Scan for the cell matching the given text and deliver its [x, y] coordinate at center. 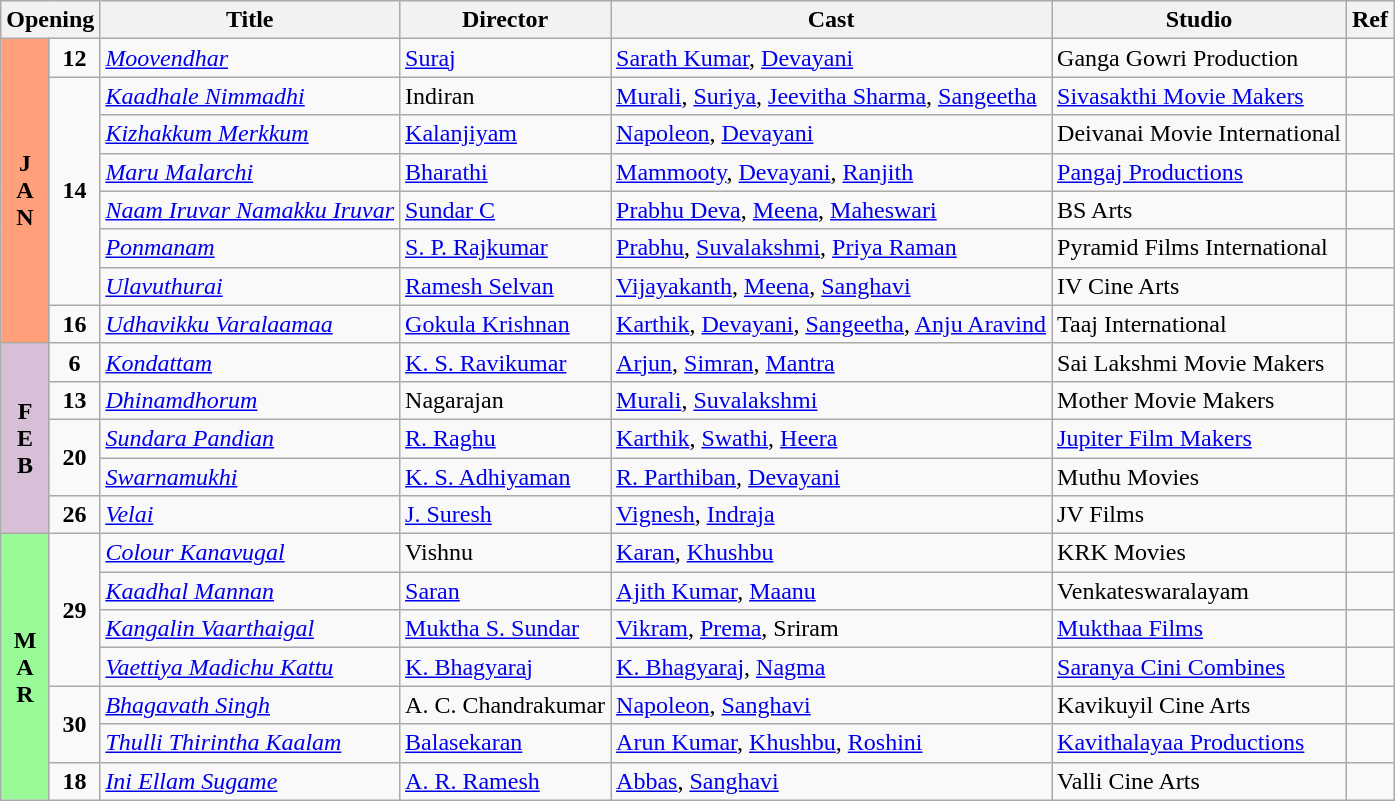
Kavithalayaa Productions [1200, 743]
Pyramid Films International [1200, 248]
18 [74, 781]
Kavikuyil Cine Arts [1200, 705]
BS Arts [1200, 210]
Colour Kanavugal [250, 553]
Mammooty, Devayani, Ranjith [832, 172]
Muthu Movies [1200, 477]
Karthik, Swathi, Heera [832, 438]
Director [506, 20]
K. Bhagyaraj [506, 667]
Sundara Pandian [250, 438]
Venkateswaralayam [1200, 591]
Vaettiya Madichu Kattu [250, 667]
Udhavikku Varalaamaa [250, 324]
Arun Kumar, Khushbu, Roshini [832, 743]
Swarnamukhi [250, 477]
Vishnu [506, 553]
Balasekaran [506, 743]
Thulli Thirintha Kaalam [250, 743]
Bhagavath Singh [250, 705]
Indiran [506, 96]
Studio [1200, 20]
Ref [1370, 20]
FEB [26, 438]
Ajith Kumar, Maanu [832, 591]
Sivasakthi Movie Makers [1200, 96]
KRK Movies [1200, 553]
Mukthaa Films [1200, 629]
14 [74, 191]
Ini Ellam Sugame [250, 781]
Opening [50, 20]
Valli Cine Arts [1200, 781]
Kalanjiyam [506, 134]
Kondattam [250, 362]
Vijayakanth, Meena, Sanghavi [832, 286]
Murali, Suriya, Jeevitha Sharma, Sangeetha [832, 96]
Kangalin Vaarthaigal [250, 629]
Dhinamdhorum [250, 400]
Abbas, Sanghavi [832, 781]
Kaadhal Mannan [250, 591]
Deivanai Movie International [1200, 134]
Sarath Kumar, Devayani [832, 58]
R. Parthiban, Devayani [832, 477]
S. P. Rajkumar [506, 248]
A. R. Ramesh [506, 781]
Bharathi [506, 172]
Napoleon, Sanghavi [832, 705]
R. Raghu [506, 438]
Cast [832, 20]
Saranya Cini Combines [1200, 667]
Murali, Suvalakshmi [832, 400]
Taaj International [1200, 324]
Kaadhale Nimmadhi [250, 96]
Ponmanam [250, 248]
12 [74, 58]
Napoleon, Devayani [832, 134]
30 [74, 724]
Mother Movie Makers [1200, 400]
Karan, Khushbu [832, 553]
Title [250, 20]
29 [74, 610]
Sundar C [506, 210]
Velai [250, 515]
Vikram, Prema, Sriram [832, 629]
Nagarajan [506, 400]
6 [74, 362]
Gokula Krishnan [506, 324]
16 [74, 324]
Saran [506, 591]
Prabhu, Suvalakshmi, Priya Raman [832, 248]
Kizhakkum Merkkum [250, 134]
JAN [26, 191]
Vignesh, Indraja [832, 515]
MAR [26, 667]
Muktha S. Sundar [506, 629]
Ganga Gowri Production [1200, 58]
J. Suresh [506, 515]
Karthik, Devayani, Sangeetha, Anju Aravind [832, 324]
Naam Iruvar Namakku Iruvar [250, 210]
Pangaj Productions [1200, 172]
Moovendhar [250, 58]
Ulavuthurai [250, 286]
K. Bhagyaraj, Nagma [832, 667]
Prabhu Deva, Meena, Maheswari [832, 210]
20 [74, 457]
13 [74, 400]
K. S. Ravikumar [506, 362]
JV Films [1200, 515]
Jupiter Film Makers [1200, 438]
Sai Lakshmi Movie Makers [1200, 362]
Arjun, Simran, Mantra [832, 362]
26 [74, 515]
Maru Malarchi [250, 172]
Ramesh Selvan [506, 286]
Suraj [506, 58]
A. C. Chandrakumar [506, 705]
K. S. Adhiyaman [506, 477]
IV Cine Arts [1200, 286]
